Find where the given text appears and provide that cell's center as [x, y] coordinate. 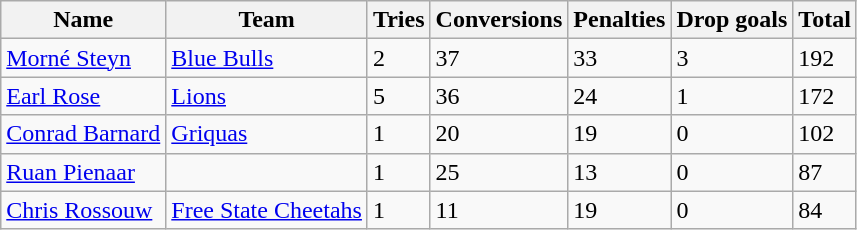
Drop goals [732, 20]
84 [825, 210]
Free State Cheetahs [267, 210]
24 [620, 96]
Penalties [620, 20]
20 [499, 134]
25 [499, 172]
Total [825, 20]
Name [84, 20]
5 [398, 96]
172 [825, 96]
Chris Rossouw [84, 210]
37 [499, 58]
Morné Steyn [84, 58]
Earl Rose [84, 96]
Griquas [267, 134]
87 [825, 172]
Blue Bulls [267, 58]
102 [825, 134]
Conversions [499, 20]
Ruan Pienaar [84, 172]
192 [825, 58]
33 [620, 58]
Lions [267, 96]
13 [620, 172]
Team [267, 20]
3 [732, 58]
Tries [398, 20]
11 [499, 210]
2 [398, 58]
Conrad Barnard [84, 134]
36 [499, 96]
